Determine the [X, Y] coordinate at the center of the cell enclosing the given text.  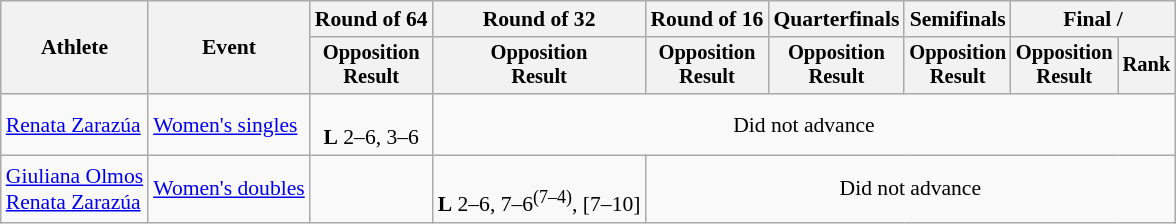
Women's singles [229, 124]
Event [229, 48]
Rank [1147, 66]
Final / [1093, 19]
Semifinals [958, 19]
L 2–6, 3–6 [372, 124]
Round of 64 [372, 19]
L 2–6, 7–6(7–4), [7–10] [540, 190]
Giuliana OlmosRenata Zarazúa [74, 190]
Round of 16 [706, 19]
Round of 32 [540, 19]
Quarterfinals [836, 19]
Renata Zarazúa [74, 124]
Women's doubles [229, 190]
Athlete [74, 48]
